Provide the [X, Y] coordinate of the cell's center where the given text is located.  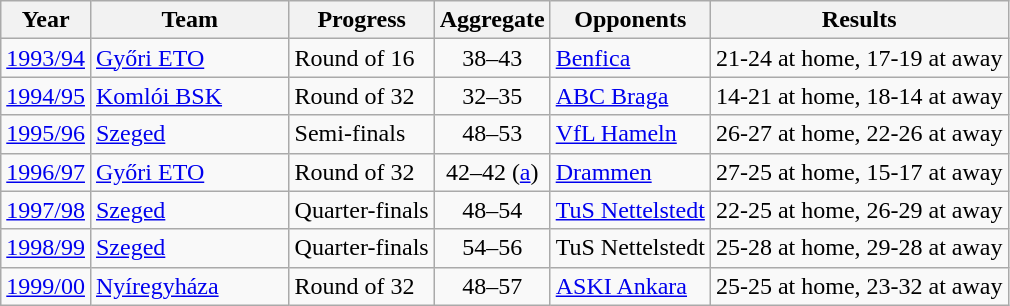
Semi-finals [362, 134]
48–54 [492, 210]
1996/97 [46, 172]
25-28 at home, 29-28 at away [859, 248]
Opponents [630, 20]
1993/94 [46, 58]
ABC Braga [630, 96]
Aggregate [492, 20]
1999/00 [46, 286]
27-25 at home, 15-17 at away [859, 172]
1995/96 [46, 134]
Drammen [630, 172]
38–43 [492, 58]
48–57 [492, 286]
Results [859, 20]
ASKI Ankara [630, 286]
Team [190, 20]
42–42 (a) [492, 172]
Benfica [630, 58]
48–53 [492, 134]
Round of 16 [362, 58]
1998/99 [46, 248]
14-21 at home, 18-14 at away [859, 96]
25-25 at home, 23-32 at away [859, 286]
Komlói BSK [190, 96]
Progress [362, 20]
32–35 [492, 96]
Nyíregyháza [190, 286]
Year [46, 20]
21-24 at home, 17-19 at away [859, 58]
22-25 at home, 26-29 at away [859, 210]
1994/95 [46, 96]
54–56 [492, 248]
1997/98 [46, 210]
26-27 at home, 22-26 at away [859, 134]
VfL Hameln [630, 134]
